Return [X, Y] of the center of cell containing provided text 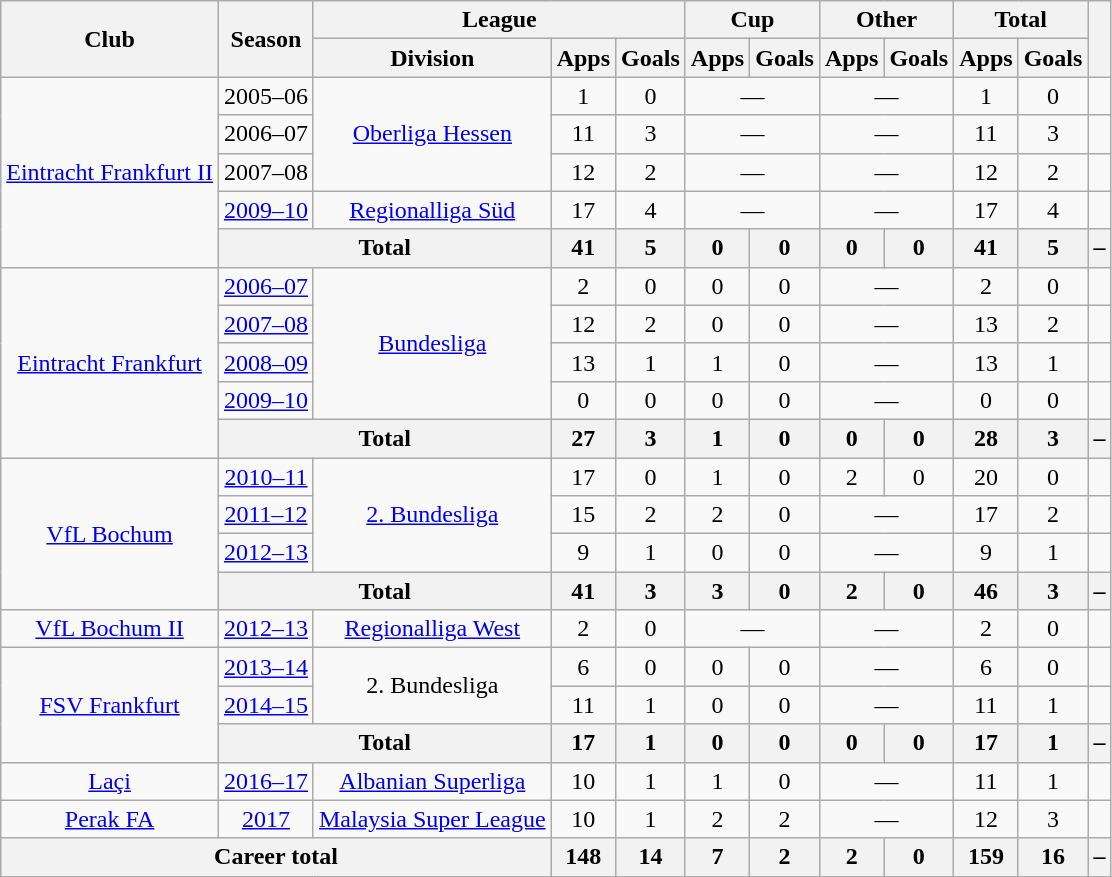
16 [1053, 857]
Bundesliga [432, 343]
2005–06 [266, 96]
2013–14 [266, 667]
Albanian Superliga [432, 781]
Career total [276, 857]
Malaysia Super League [432, 819]
15 [583, 515]
FSV Frankfurt [110, 705]
Oberliga Hessen [432, 134]
Laçi [110, 781]
2011–12 [266, 515]
Club [110, 39]
Eintracht Frankfurt II [110, 172]
14 [651, 857]
2017 [266, 819]
27 [583, 438]
Division [432, 58]
Season [266, 39]
Regionalliga West [432, 629]
Regionalliga Süd [432, 210]
Other [886, 20]
46 [986, 591]
League [499, 20]
Perak FA [110, 819]
20 [986, 477]
2014–15 [266, 705]
2016–17 [266, 781]
148 [583, 857]
Cup [752, 20]
VfL Bochum [110, 534]
159 [986, 857]
2010–11 [266, 477]
VfL Bochum II [110, 629]
28 [986, 438]
7 [717, 857]
2008–09 [266, 362]
Eintracht Frankfurt [110, 362]
